Locate the cell with the specified text and output its (X, Y) center coordinate. 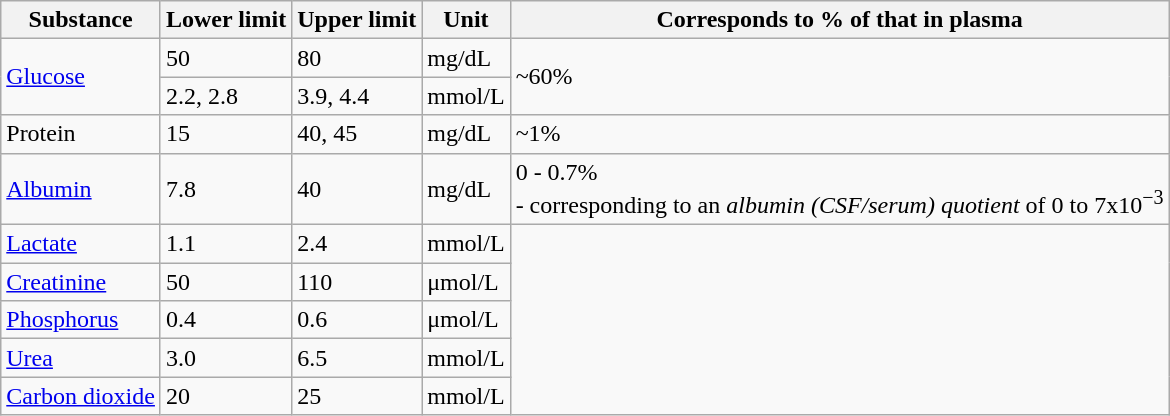
Urea (81, 358)
~1% (840, 134)
20 (226, 396)
1.1 (226, 244)
~60% (840, 77)
Lactate (81, 244)
Glucose (81, 77)
Substance (81, 20)
2.2, 2.8 (226, 96)
80 (357, 58)
2.4 (357, 244)
Creatinine (81, 282)
110 (357, 282)
6.5 (357, 358)
3.0 (226, 358)
0.4 (226, 320)
Unit (466, 20)
Carbon dioxide (81, 396)
Lower limit (226, 20)
Upper limit (357, 20)
15 (226, 134)
40, 45 (357, 134)
3.9, 4.4 (357, 96)
40 (357, 189)
0.6 (357, 320)
0 - 0.7% - corresponding to an albumin (CSF/serum) quotient of 0 to 7x10−3 (840, 189)
25 (357, 396)
7.8 (226, 189)
Protein (81, 134)
Corresponds to % of that in plasma (840, 20)
Phosphorus (81, 320)
Albumin (81, 189)
